Scan for the cell matching the given text and deliver its (x, y) coordinate at center. 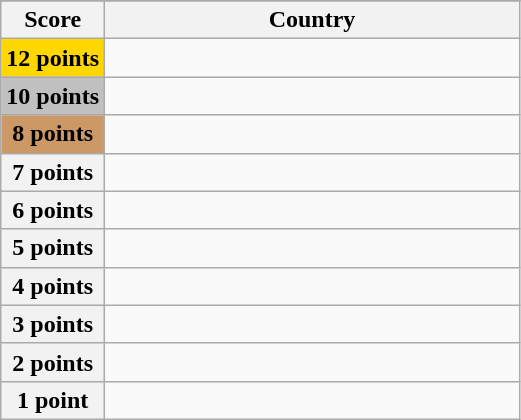
2 points (53, 362)
10 points (53, 96)
1 point (53, 400)
3 points (53, 324)
7 points (53, 172)
6 points (53, 210)
4 points (53, 286)
Score (53, 20)
8 points (53, 134)
Country (312, 20)
5 points (53, 248)
12 points (53, 58)
